Determine the (x, y) coordinate at the center of the cell enclosing the given text.  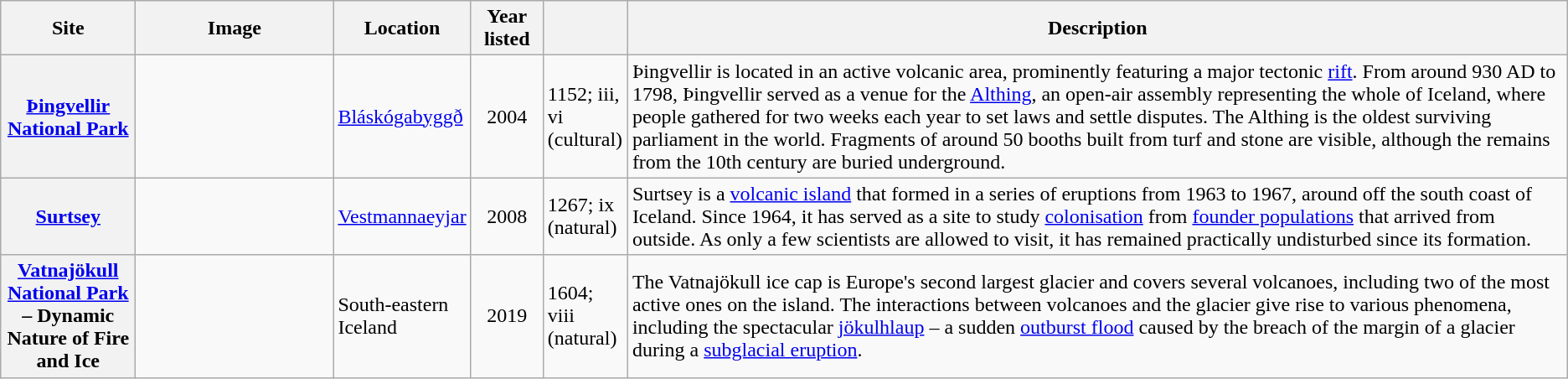
South-eastern Iceland (402, 316)
Þingvellir National Park (69, 117)
Image (235, 29)
Vestmannaeyjar (402, 216)
Year listed (507, 29)
Location (402, 29)
Surtsey (69, 216)
Bláskógabyggð (402, 117)
Description (1097, 29)
2019 (507, 316)
Vatnajökull National Park – Dynamic Nature of Fire and Ice (69, 316)
2004 (507, 117)
1604; viii (natural) (585, 316)
Site (69, 29)
1152; iii, vi (cultural) (585, 117)
1267; ix (natural) (585, 216)
2008 (507, 216)
